Locate the cell with the specified text and output its [X, Y] center coordinate. 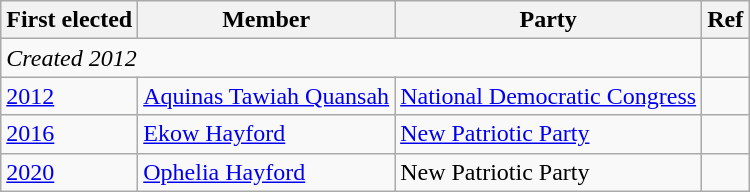
Member [266, 20]
Aquinas Tawiah Quansah [266, 96]
2016 [70, 134]
2012 [70, 96]
Ekow Hayford [266, 134]
Created 2012 [352, 58]
First elected [70, 20]
Ophelia Hayford [266, 172]
2020 [70, 172]
National Democratic Congress [548, 96]
Party [548, 20]
Ref [726, 20]
